Determine the (X, Y) coordinate at the center of the cell enclosing the given text.  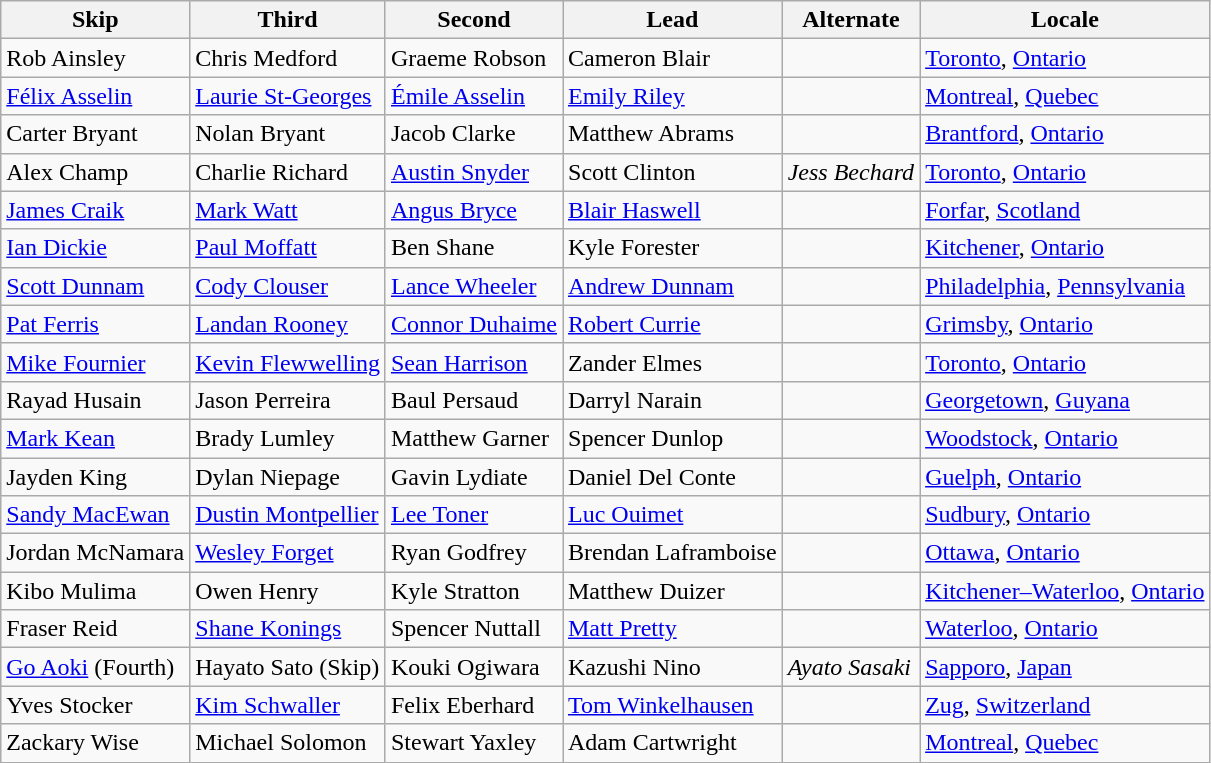
Mark Watt (288, 210)
Brendan Laframboise (672, 553)
Waterloo, Ontario (1065, 629)
Sudbury, Ontario (1065, 515)
Kouki Ogiwara (474, 667)
Lee Toner (474, 515)
Kyle Forester (672, 248)
Alternate (850, 20)
Matthew Garner (474, 438)
Philadelphia, Pennsylvania (1065, 286)
Kyle Stratton (474, 591)
Georgetown, Guyana (1065, 400)
Émile Asselin (474, 96)
Sean Harrison (474, 362)
Jayden King (96, 477)
Forfar, Scotland (1065, 210)
Kevin Flewwelling (288, 362)
Daniel Del Conte (672, 477)
Jason Perreira (288, 400)
Yves Stocker (96, 705)
Pat Ferris (96, 324)
Second (474, 20)
Dylan Niepage (288, 477)
Ayato Sasaki (850, 667)
Austin Snyder (474, 172)
Sandy MacEwan (96, 515)
Graeme Robson (474, 58)
Scott Dunnam (96, 286)
Kazushi Nino (672, 667)
Zug, Switzerland (1065, 705)
Baul Persaud (474, 400)
Guelph, Ontario (1065, 477)
Félix Asselin (96, 96)
Alex Champ (96, 172)
Jess Bechard (850, 172)
Grimsby, Ontario (1065, 324)
Zackary Wise (96, 743)
Matthew Abrams (672, 134)
Stewart Yaxley (474, 743)
Kitchener, Ontario (1065, 248)
Kitchener–Waterloo, Ontario (1065, 591)
Jacob Clarke (474, 134)
Woodstock, Ontario (1065, 438)
Robert Currie (672, 324)
Matt Pretty (672, 629)
Spencer Nuttall (474, 629)
Felix Eberhard (474, 705)
Ryan Godfrey (474, 553)
Mark Kean (96, 438)
Scott Clinton (672, 172)
Adam Cartwright (672, 743)
Brady Lumley (288, 438)
James Craik (96, 210)
Angus Bryce (474, 210)
Lead (672, 20)
Connor Duhaime (474, 324)
Skip (96, 20)
Jordan McNamara (96, 553)
Shane Konings (288, 629)
Nolan Bryant (288, 134)
Emily Riley (672, 96)
Ottawa, Ontario (1065, 553)
Carter Bryant (96, 134)
Charlie Richard (288, 172)
Luc Ouimet (672, 515)
Wesley Forget (288, 553)
Michael Solomon (288, 743)
Andrew Dunnam (672, 286)
Go Aoki (Fourth) (96, 667)
Zander Elmes (672, 362)
Ian Dickie (96, 248)
Matthew Duizer (672, 591)
Laurie St-Georges (288, 96)
Hayato Sato (Skip) (288, 667)
Cody Clouser (288, 286)
Landan Rooney (288, 324)
Ben Shane (474, 248)
Fraser Reid (96, 629)
Third (288, 20)
Kibo Mulima (96, 591)
Spencer Dunlop (672, 438)
Locale (1065, 20)
Blair Haswell (672, 210)
Tom Winkelhausen (672, 705)
Brantford, Ontario (1065, 134)
Sapporo, Japan (1065, 667)
Owen Henry (288, 591)
Dustin Montpellier (288, 515)
Mike Fournier (96, 362)
Kim Schwaller (288, 705)
Gavin Lydiate (474, 477)
Paul Moffatt (288, 248)
Cameron Blair (672, 58)
Rob Ainsley (96, 58)
Lance Wheeler (474, 286)
Rayad Husain (96, 400)
Darryl Narain (672, 400)
Chris Medford (288, 58)
